Find where the given text appears and provide that cell's center as (x, y) coordinate. 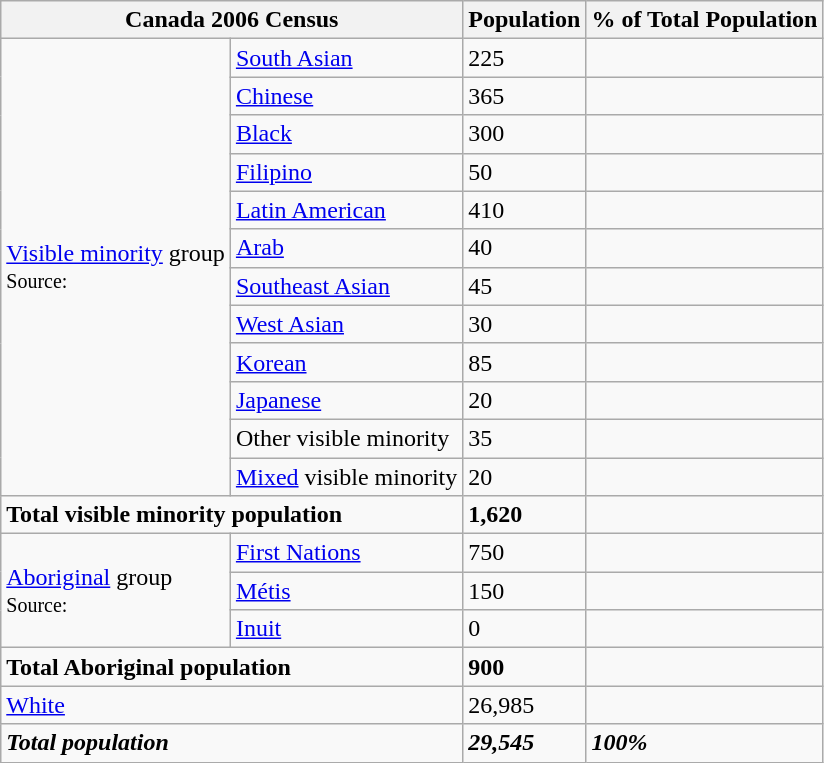
Arab (346, 248)
Canada 2006 Census (232, 20)
1,620 (524, 515)
45 (524, 286)
% of Total Population (704, 20)
Filipino (346, 172)
West Asian (346, 324)
Black (346, 134)
Japanese (346, 400)
900 (524, 667)
Latin American (346, 210)
Visible minority groupSource: (116, 268)
Korean (346, 362)
0 (524, 629)
50 (524, 172)
365 (524, 96)
Other visible minority (346, 438)
Mixed visible minority (346, 477)
Métis (346, 591)
Aboriginal groupSource: (116, 591)
First Nations (346, 553)
225 (524, 58)
410 (524, 210)
Population (524, 20)
40 (524, 248)
26,985 (524, 705)
300 (524, 134)
Total Aboriginal population (232, 667)
White (232, 705)
100% (704, 743)
Total visible minority population (232, 515)
South Asian (346, 58)
Total population (232, 743)
Inuit (346, 629)
Chinese (346, 96)
30 (524, 324)
Southeast Asian (346, 286)
85 (524, 362)
35 (524, 438)
29,545 (524, 743)
150 (524, 591)
750 (524, 553)
